Locate the cell with the specified text and output its [X, Y] center coordinate. 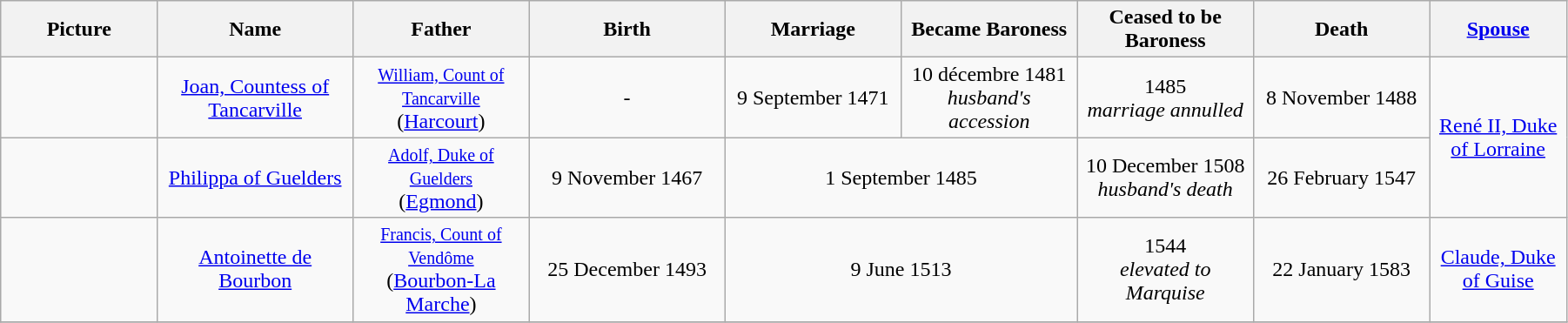
25 December 1493 [627, 270]
Philippa of Guelders [256, 178]
Claude, Duke of Guise [1498, 270]
Ceased to be Baroness [1165, 30]
22 January 1583 [1341, 270]
26 February 1547 [1341, 178]
1 September 1485 [901, 178]
- [627, 98]
Became Baroness [989, 30]
Francis, Count of Vendôme(Bourbon-La Marche) [441, 270]
Antoinette de Bourbon [256, 270]
9 November 1467 [627, 178]
Adolf, Duke of Guelders(Egmond) [441, 178]
9 September 1471 [813, 98]
Birth [627, 30]
Marriage [813, 30]
1485marriage annulled [1165, 98]
1544elevated to Marquise [1165, 270]
Joan, Countess of Tancarville [256, 98]
10 December 1508husband's death [1165, 178]
Name [256, 30]
Spouse [1498, 30]
Father [441, 30]
William, Count of Tancarville(Harcourt) [441, 98]
Death [1341, 30]
10 décembre 1481husband's accession [989, 98]
8 November 1488 [1341, 98]
Picture [79, 30]
9 June 1513 [901, 270]
René II, Duke of Lorraine [1498, 138]
